Determine the (x, y) coordinate at the center of the cell enclosing the given text.  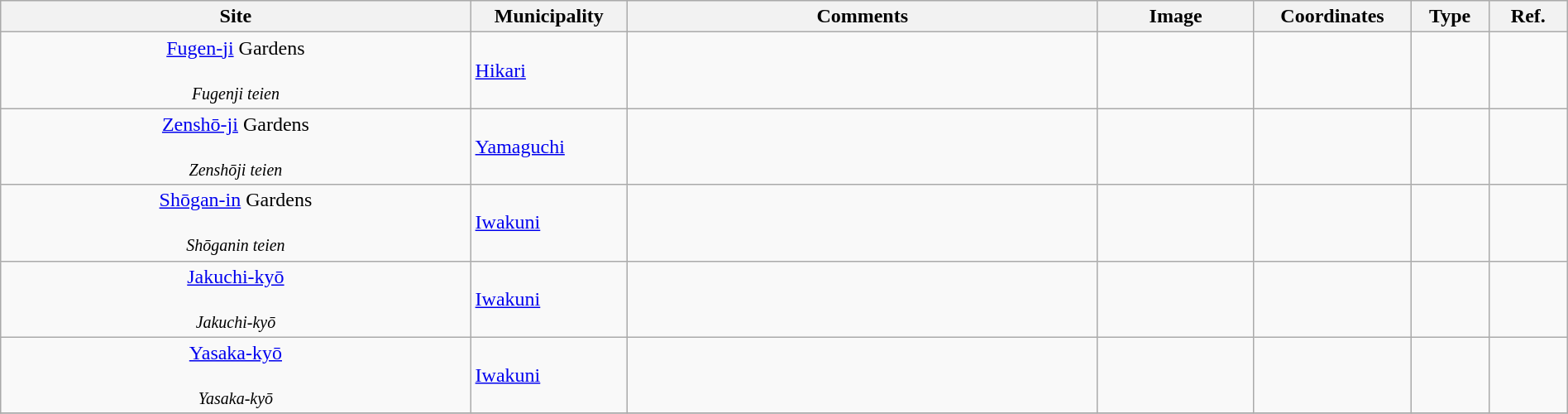
Zenshō-ji GardensZenshōji teien (236, 147)
Fugen-ji GardensFugenji teien (236, 70)
Site (236, 17)
Comments (863, 17)
Shōgan-in GardensShōganin teien (236, 223)
Yamaguchi (549, 147)
Yasaka-kyōYasaka-kyō (236, 375)
Jakuchi-kyōJakuchi-kyō (236, 299)
Type (1451, 17)
Ref. (1528, 17)
Image (1176, 17)
Municipality (549, 17)
Hikari (549, 70)
Coordinates (1331, 17)
